Determine the (X, Y) coordinate at the center of the cell enclosing the given text.  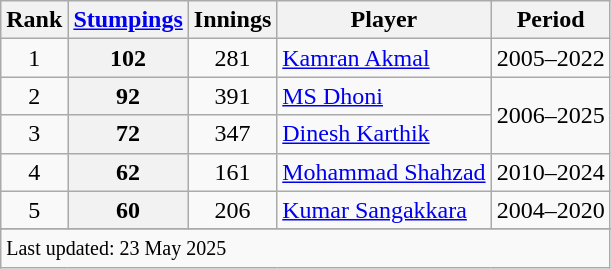
206 (232, 210)
MS Dhoni (384, 96)
102 (128, 58)
391 (232, 96)
Last updated: 23 May 2025 (306, 248)
2005–2022 (550, 58)
347 (232, 134)
5 (34, 210)
2010–2024 (550, 172)
Kamran Akmal (384, 58)
Mohammad Shahzad (384, 172)
72 (128, 134)
281 (232, 58)
62 (128, 172)
3 (34, 134)
60 (128, 210)
Rank (34, 20)
161 (232, 172)
Innings (232, 20)
1 (34, 58)
2 (34, 96)
Player (384, 20)
4 (34, 172)
Stumpings (128, 20)
2006–2025 (550, 115)
Dinesh Karthik (384, 134)
Kumar Sangakkara (384, 210)
92 (128, 96)
Period (550, 20)
2004–2020 (550, 210)
